Provide the (X, Y) coordinate of the cell's center where the given text is located.  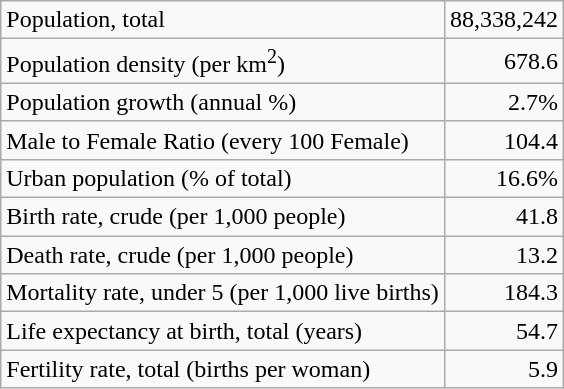
Population density (per km2) (223, 62)
Birth rate, crude (per 1,000 people) (223, 217)
678.6 (504, 62)
Mortality rate, under 5 (per 1,000 live births) (223, 293)
Fertility rate, total (births per woman) (223, 369)
Urban population (% of total) (223, 178)
Population growth (annual %) (223, 102)
88,338,242 (504, 20)
16.6% (504, 178)
184.3 (504, 293)
13.2 (504, 255)
Life expectancy at birth, total (years) (223, 331)
Death rate, crude (per 1,000 people) (223, 255)
2.7% (504, 102)
41.8 (504, 217)
54.7 (504, 331)
Male to Female Ratio (every 100 Female) (223, 140)
Population, total (223, 20)
5.9 (504, 369)
104.4 (504, 140)
